Capture the cell that displays the provided text and extract its (x, y) central coordinate. 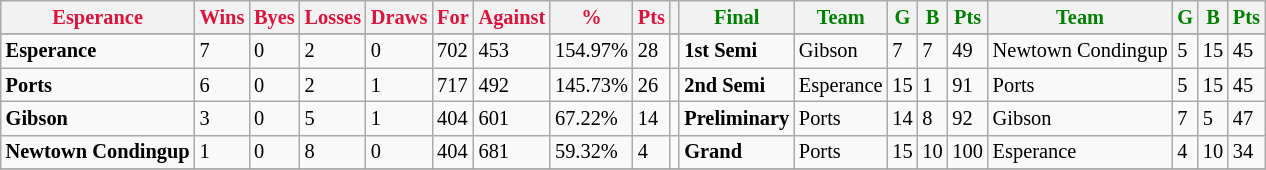
Grand (736, 152)
6 (222, 85)
2nd Semi (736, 85)
92 (968, 118)
26 (652, 85)
% (592, 17)
453 (512, 51)
3 (222, 118)
Losses (333, 17)
28 (652, 51)
681 (512, 152)
145.73% (592, 85)
47 (1246, 118)
601 (512, 118)
49 (968, 51)
For (452, 17)
154.97% (592, 51)
702 (452, 51)
717 (452, 85)
492 (512, 85)
Against (512, 17)
91 (968, 85)
Draws (399, 17)
59.32% (592, 152)
Byes (274, 17)
Preliminary (736, 118)
1st Semi (736, 51)
67.22% (592, 118)
100 (968, 152)
34 (1246, 152)
Final (736, 17)
Wins (222, 17)
